Pinpoint the cell where the given text exists, returning its [X, Y] midpoint coordinate. 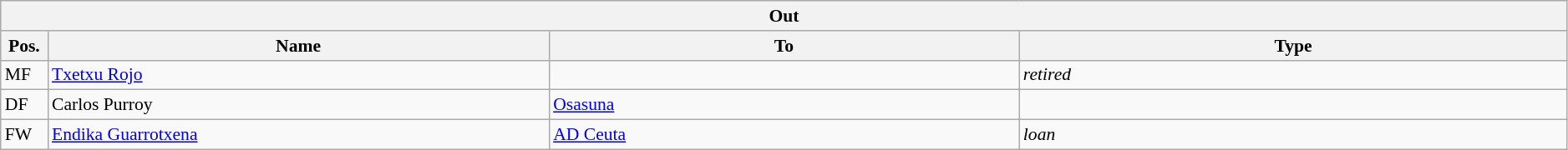
FW [24, 135]
MF [24, 75]
Endika Guarrotxena [298, 135]
AD Ceuta [784, 135]
DF [24, 105]
Type [1293, 46]
Name [298, 46]
loan [1293, 135]
Txetxu Rojo [298, 75]
To [784, 46]
Osasuna [784, 105]
Carlos Purroy [298, 105]
retired [1293, 75]
Pos. [24, 46]
Out [784, 16]
